From the cell containing the given text, extract its center point as (X, Y) coordinate. 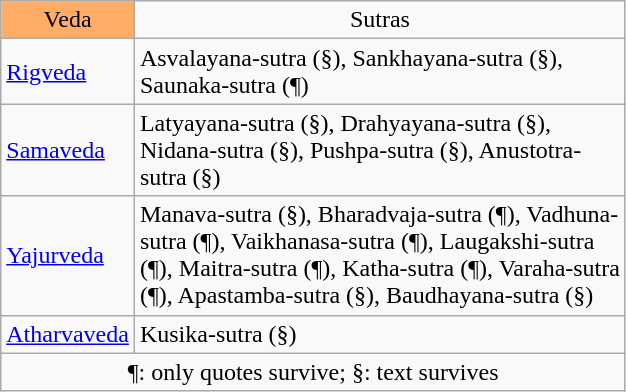
Latyayana-sutra (§), Drahyayana-sutra (§), Nidana-sutra (§), Pushpa-sutra (§), Anustotra-sutra (§) (380, 150)
Kusika-sutra (§) (380, 334)
Atharvaveda (68, 334)
Veda (68, 20)
Sutras (380, 20)
Samaveda (68, 150)
Rigveda (68, 72)
Asvalayana-sutra (§), Sankhayana-sutra (§), Saunaka-sutra (¶) (380, 72)
¶: only quotes survive; §: text survives (314, 372)
Yajurveda (68, 256)
